Search for the cell housing the specified text and yield its [X, Y] center coordinate. 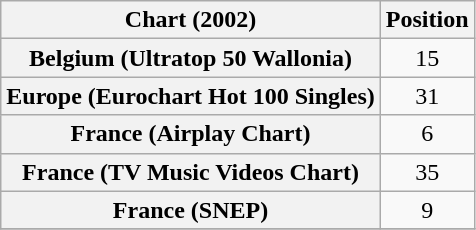
6 [427, 134]
15 [427, 58]
Chart (2002) [191, 20]
Belgium (Ultratop 50 Wallonia) [191, 58]
France (TV Music Videos Chart) [191, 172]
Position [427, 20]
9 [427, 210]
France (SNEP) [191, 210]
31 [427, 96]
France (Airplay Chart) [191, 134]
Europe (Eurochart Hot 100 Singles) [191, 96]
35 [427, 172]
